Determine the (x, y) coordinate at the center of the cell enclosing the given text.  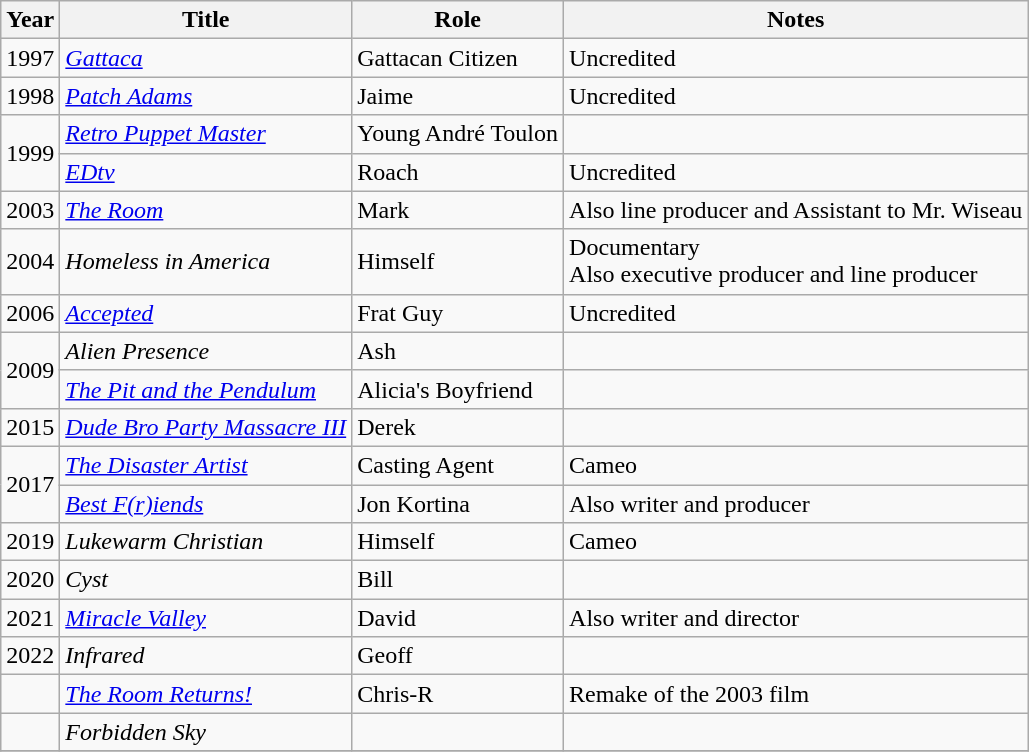
Frat Guy (458, 313)
Cyst (206, 580)
1999 (30, 153)
Role (458, 20)
1997 (30, 58)
EDtv (206, 172)
Title (206, 20)
2009 (30, 370)
Remake of the 2003 film (796, 694)
Chris-R (458, 694)
Year (30, 20)
Bill (458, 580)
Alien Presence (206, 351)
The Pit and the Pendulum (206, 389)
Notes (796, 20)
Gattacan Citizen (458, 58)
Geoff (458, 656)
Also line producer and Assistant to Mr. Wiseau (796, 210)
Young André Toulon (458, 134)
2020 (30, 580)
Gattaca (206, 58)
2019 (30, 542)
2017 (30, 484)
2003 (30, 210)
2015 (30, 427)
Dude Bro Party Massacre III (206, 427)
Homeless in America (206, 262)
The Room (206, 210)
Accepted (206, 313)
Miracle Valley (206, 618)
Ash (458, 351)
The Disaster Artist (206, 465)
Best F(r)iends (206, 503)
The Room Returns! (206, 694)
Derek (458, 427)
Mark (458, 210)
2006 (30, 313)
Roach (458, 172)
Retro Puppet Master (206, 134)
Alicia's Boyfriend (458, 389)
Patch Adams (206, 96)
Forbidden Sky (206, 732)
Casting Agent (458, 465)
Jon Kortina (458, 503)
2004 (30, 262)
2022 (30, 656)
David (458, 618)
DocumentaryAlso executive producer and line producer (796, 262)
Also writer and director (796, 618)
Jaime (458, 96)
1998 (30, 96)
Infrared (206, 656)
2021 (30, 618)
Also writer and producer (796, 503)
Lukewarm Christian (206, 542)
